Capture the cell that displays the provided text and extract its [X, Y] central coordinate. 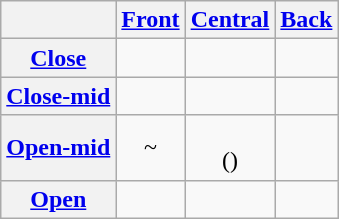
Close [58, 58]
Open-mid [58, 148]
Open [58, 199]
Back [306, 20]
Close-mid [58, 96]
~ [150, 148]
() [230, 148]
Central [230, 20]
Front [150, 20]
